Return [x, y] of the center of cell containing provided text 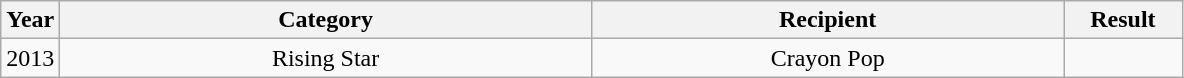
Result [1123, 20]
Category [326, 20]
Year [30, 20]
2013 [30, 58]
Crayon Pop [827, 58]
Rising Star [326, 58]
Recipient [827, 20]
